Capture the cell that displays the provided text and extract its (X, Y) central coordinate. 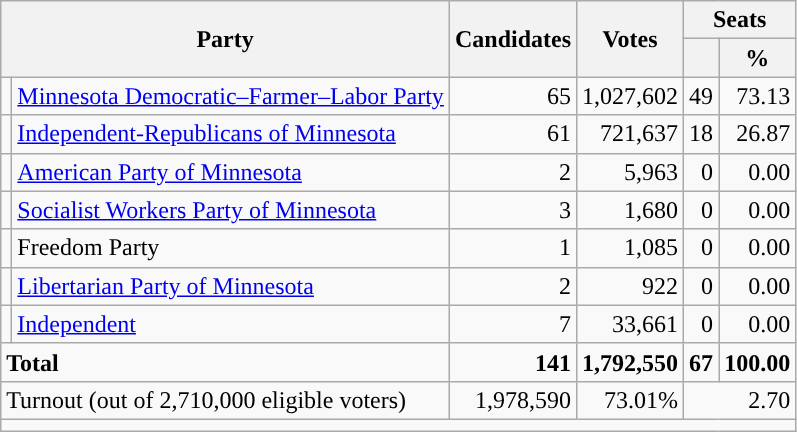
65 (512, 96)
Total (226, 362)
26.87 (758, 134)
18 (702, 134)
1,680 (630, 210)
Freedom Party (231, 248)
American Party of Minnesota (231, 172)
61 (512, 134)
73.01% (630, 400)
Independent-Republicans of Minnesota (231, 134)
1,085 (630, 248)
33,661 (630, 324)
Candidates (512, 39)
141 (512, 362)
Turnout (out of 2,710,000 eligible voters) (226, 400)
1,792,550 (630, 362)
3 (512, 210)
% (758, 58)
Seats (740, 20)
Party (226, 39)
Socialist Workers Party of Minnesota (231, 210)
Minnesota Democratic–Farmer–Labor Party (231, 96)
Votes (630, 39)
721,637 (630, 134)
49 (702, 96)
100.00 (758, 362)
5,963 (630, 172)
2.70 (740, 400)
73.13 (758, 96)
1 (512, 248)
1,027,602 (630, 96)
7 (512, 324)
67 (702, 362)
Libertarian Party of Minnesota (231, 286)
1,978,590 (512, 400)
Independent (231, 324)
922 (630, 286)
